Pinpoint the cell where the given text exists, returning its [X, Y] midpoint coordinate. 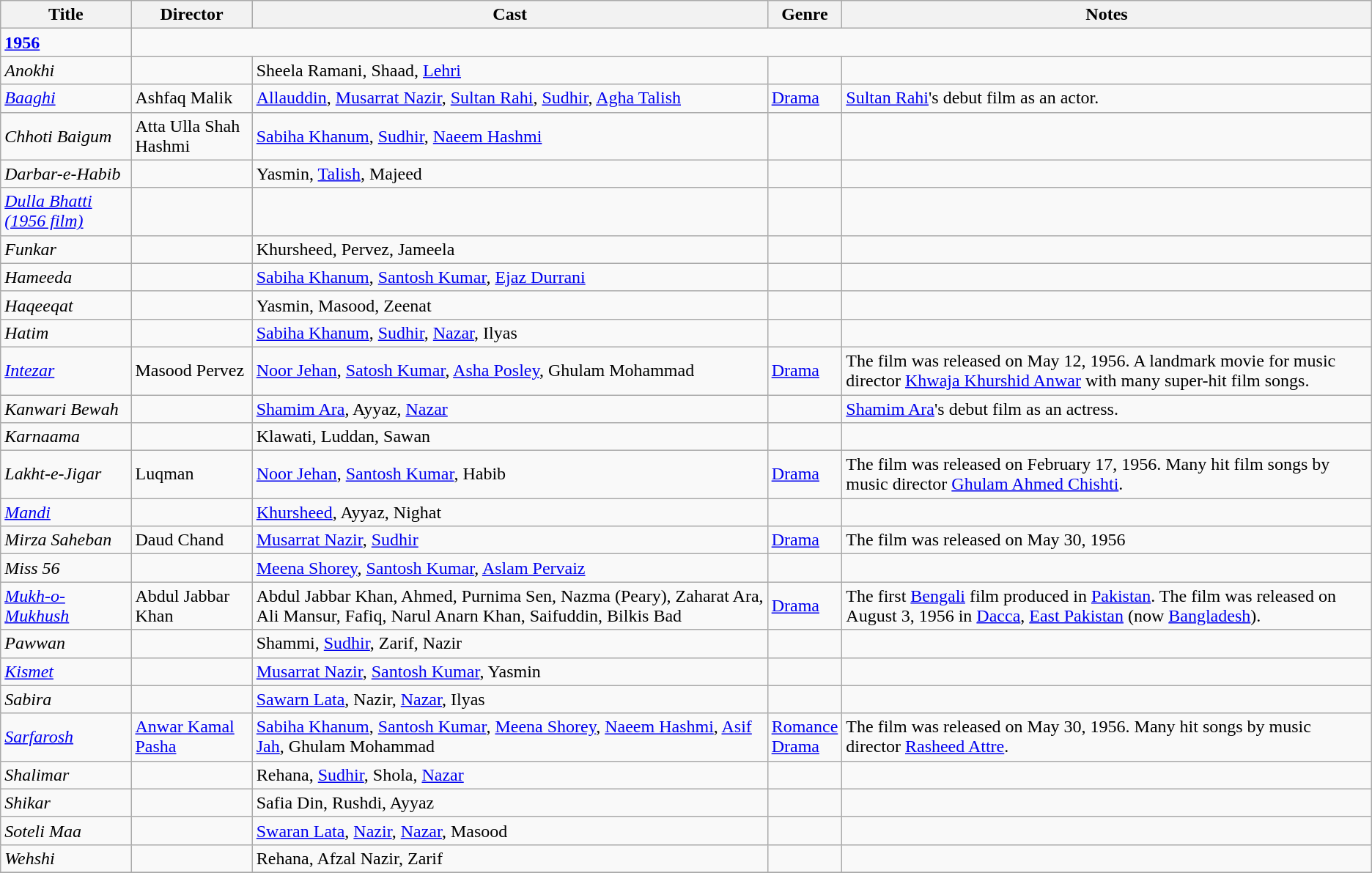
Dulla Bhatti (1956 film) [66, 211]
Notes [1107, 15]
Atta Ulla Shah Hashmi [192, 136]
1956 [66, 43]
Sultan Rahi's debut film as an actor. [1107, 98]
Sabiha Khanum, Santosh Kumar, Ejaz Durrani [510, 277]
Hatim [66, 333]
Kanwari Bewah [66, 408]
Pawwan [66, 644]
Noor Jehan, Santosh Kumar, Habib [510, 475]
Swaran Lata, Nazir, Nazar, Masood [510, 830]
Director [192, 15]
Shamim Ara's debut film as an actress. [1107, 408]
Title [66, 15]
The film was released on May 30, 1956 [1107, 540]
Intezar [66, 371]
Mirza Saheban [66, 540]
Musarrat Nazir, Sudhir [510, 540]
Mandi [66, 512]
The first Bengali film produced in Pakistan. The film was released on August 3, 1956 in Dacca, East Pakistan (now Bangladesh). [1107, 605]
Sheela Ramani, Shaad, Lehri [510, 70]
Abdul Jabbar Khan, Ahmed, Purnima Sen, Nazma (Peary), Zaharat Ara, Ali Mansur, Fafiq, Narul Anarn Khan, Saifuddin, Bilkis Bad [510, 605]
Shamim Ara, Ayyaz, Nazar [510, 408]
Wehshi [66, 858]
Sabiha Khanum, Sudhir, Nazar, Ilyas [510, 333]
RomanceDrama [805, 737]
Soteli Maa [66, 830]
Anwar Kamal Pasha [192, 737]
Shalimar [66, 775]
Ashfaq Malik [192, 98]
Musarrat Nazir, Santosh Kumar, Yasmin [510, 671]
Luqman [192, 475]
Karnaama [66, 437]
Allauddin, Musarrat Nazir, Sultan Rahi, Sudhir, Agha Talish [510, 98]
The film was released on May 30, 1956. Many hit songs by music director Rasheed Attre. [1107, 737]
Meena Shorey, Santosh Kumar, Aslam Pervaiz [510, 568]
Safia Din, Rushdi, Ayyaz [510, 803]
Baaghi [66, 98]
Sabira [66, 699]
Cast [510, 15]
Hameeda [66, 277]
Miss 56 [66, 568]
Darbar-e-Habib [66, 174]
Klawati, Luddan, Sawan [510, 437]
Shikar [66, 803]
Kismet [66, 671]
Mukh-o-Mukhush [66, 605]
Masood Pervez [192, 371]
Yasmin, Masood, Zeenat [510, 305]
Haqeeqat [66, 305]
Sarfarosh [66, 737]
Yasmin, Talish, Majeed [510, 174]
Genre [805, 15]
Sawarn Lata, Nazir, Nazar, Ilyas [510, 699]
Rehana, Sudhir, Shola, Nazar [510, 775]
Sabiha Khanum, Santosh Kumar, Meena Shorey, Naeem Hashmi, Asif Jah, Ghulam Mohammad [510, 737]
Abdul Jabbar Khan [192, 605]
Shammi, Sudhir, Zarif, Nazir [510, 644]
Daud Chand [192, 540]
Anokhi [66, 70]
Lakht-e-Jigar [66, 475]
Sabiha Khanum, Sudhir, Naeem Hashmi [510, 136]
Chhoti Baigum [66, 136]
The film was released on February 17, 1956. Many hit film songs by music director Ghulam Ahmed Chishti. [1107, 475]
Funkar [66, 249]
Noor Jehan, Satosh Kumar, Asha Posley, Ghulam Mohammad [510, 371]
Khursheed, Ayyaz, Nighat [510, 512]
Khursheed, Pervez, Jameela [510, 249]
Rehana, Afzal Nazir, Zarif [510, 858]
The film was released on May 12, 1956. A landmark movie for music director Khwaja Khurshid Anwar with many super-hit film songs. [1107, 371]
